Output the (x, y) coordinate of the center of the cell containing the given text.  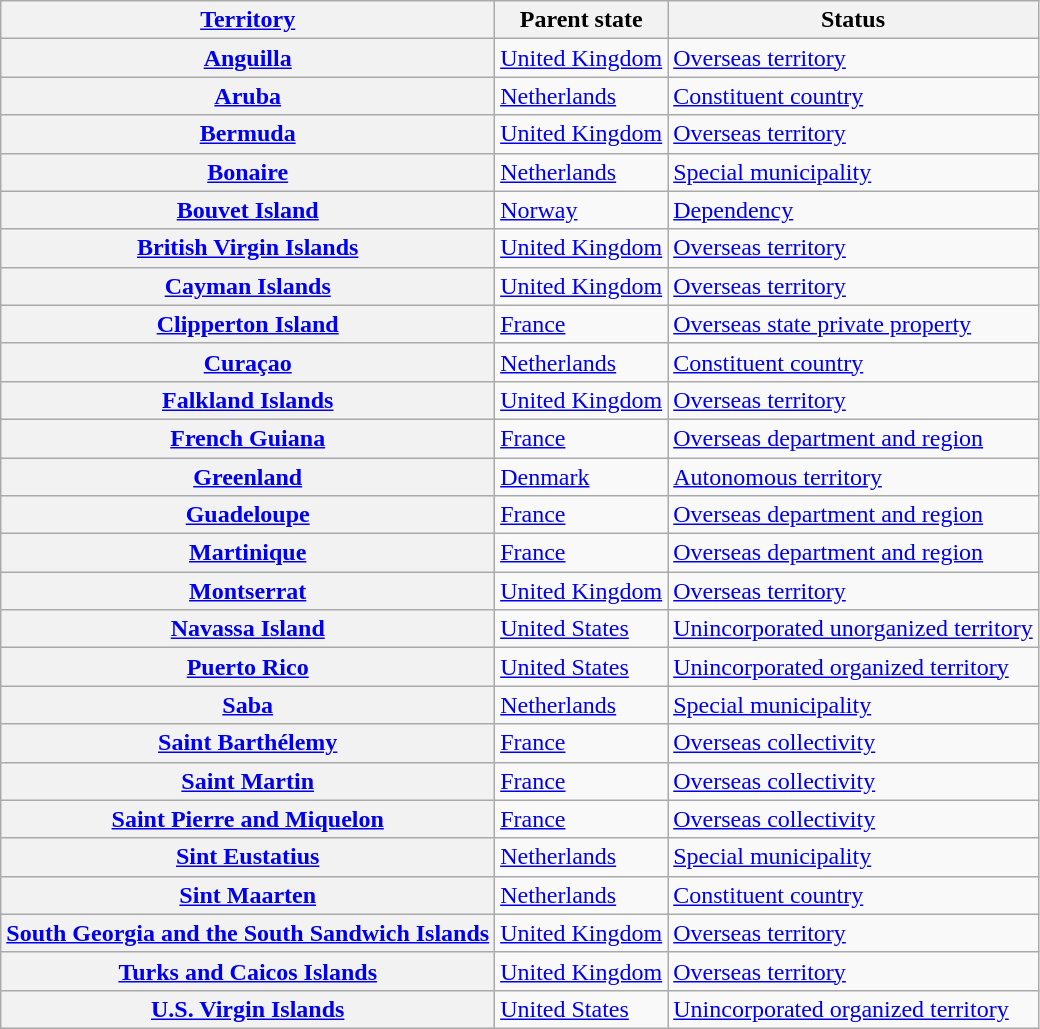
Parent state (582, 20)
Bermuda (248, 134)
Overseas state private property (853, 324)
Unincorporated unorganized territory (853, 629)
Falkland Islands (248, 400)
Aruba (248, 96)
Saba (248, 705)
Turks and Caicos Islands (248, 971)
Montserrat (248, 591)
Territory (248, 20)
Norway (582, 210)
Guadeloupe (248, 515)
Saint Martin (248, 781)
Navassa Island (248, 629)
Curaçao (248, 362)
French Guiana (248, 438)
Bouvet Island (248, 210)
Anguilla (248, 58)
Puerto Rico (248, 667)
Saint Barthélemy (248, 743)
Sint Maarten (248, 895)
South Georgia and the South Sandwich Islands (248, 933)
Sint Eustatius (248, 857)
Cayman Islands (248, 286)
Autonomous territory (853, 477)
U.S. Virgin Islands (248, 1009)
Denmark (582, 477)
Clipperton Island (248, 324)
Bonaire (248, 172)
Status (853, 20)
British Virgin Islands (248, 248)
Martinique (248, 553)
Dependency (853, 210)
Saint Pierre and Miquelon (248, 819)
Greenland (248, 477)
